For the text-containing cell, return its midpoint in [X, Y] coordinate format. 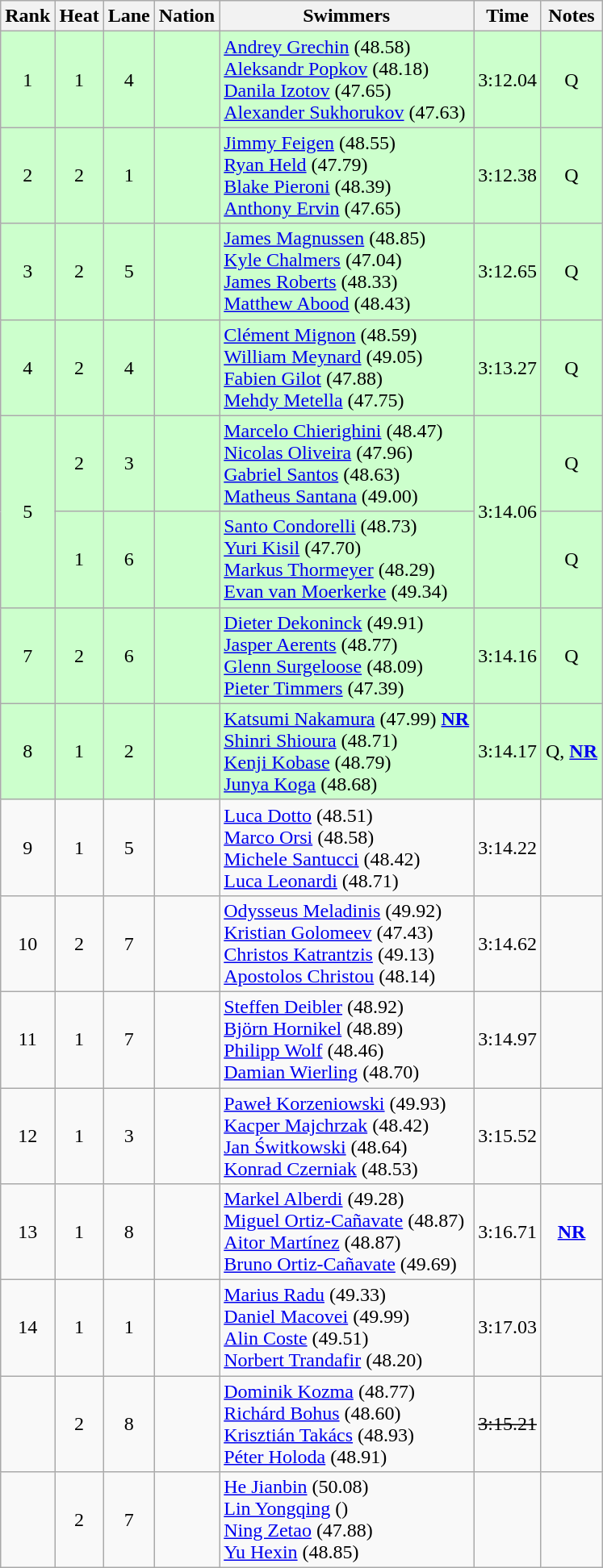
Dieter Dekoninck (49.91)Jasper Aerents (48.77)Glenn Surgeloose (48.09)Pieter Timmers (47.39) [347, 655]
3:16.71 [508, 1232]
3:14.62 [508, 944]
3:14.97 [508, 1039]
9 [27, 847]
Time [508, 16]
13 [27, 1232]
Clément Mignon (48.59)William Meynard (49.05)Fabien Gilot (47.88)Mehdy Metella (47.75) [347, 368]
Jimmy Feigen (48.55)Ryan Held (47.79)Blake Pieroni (48.39)Anthony Ervin (47.65) [347, 176]
3:12.04 [508, 79]
Paweł Korzeniowski (49.93)Kacper Majchrzak (48.42)Jan Świtkowski (48.64)Konrad Czerniak (48.53) [347, 1136]
Q, NR [572, 752]
Marius Radu (49.33)Daniel Macovei (49.99)Alin Coste (49.51)Norbert Trandafir (48.20) [347, 1328]
Swimmers [347, 16]
Marcelo Chierighini (48.47)Nicolas Oliveira (47.96)Gabriel Santos (48.63)Matheus Santana (49.00) [347, 463]
Odysseus Meladinis (49.92)Kristian Golomeev (47.43)Christos Katrantzis (49.13)Apostolos Christou (48.14) [347, 944]
3:13.27 [508, 368]
3:15.52 [508, 1136]
3:14.16 [508, 655]
He Jianbin (50.08)Lin Yongqing ()Ning Zetao (47.88) Yu Hexin (48.85) [347, 1520]
Notes [572, 16]
Luca Dotto (48.51)Marco Orsi (48.58)Michele Santucci (48.42)Luca Leonardi (48.71) [347, 847]
Markel Alberdi (49.28)Miguel Ortiz-Cañavate (48.87)Aitor Martínez (48.87)Bruno Ortiz-Cañavate (49.69) [347, 1232]
Santo Condorelli (48.73)Yuri Kisil (47.70)Markus Thormeyer (48.29)Evan van Moerkerke (49.34) [347, 560]
3:12.65 [508, 271]
3:14.06 [508, 511]
James Magnussen (48.85)Kyle Chalmers (47.04)James Roberts (48.33)Matthew Abood (48.43) [347, 271]
11 [27, 1039]
Rank [27, 16]
3:15.21 [508, 1424]
3:14.22 [508, 847]
Steffen Deibler (48.92)Björn Hornikel (48.89)Philipp Wolf (48.46)Damian Wierling (48.70) [347, 1039]
3:17.03 [508, 1328]
10 [27, 944]
NR [572, 1232]
12 [27, 1136]
Heat [79, 16]
Katsumi Nakamura (47.99) NRShinri Shioura (48.71)Kenji Kobase (48.79)Junya Koga (48.68) [347, 752]
Dominik Kozma (48.77)Richárd Bohus (48.60)Krisztián Takács (48.93)Péter Holoda (48.91) [347, 1424]
3:12.38 [508, 176]
Lane [129, 16]
14 [27, 1328]
Andrey Grechin (48.58)Aleksandr Popkov (48.18)Danila Izotov (47.65)Alexander Sukhorukov (47.63) [347, 79]
Nation [186, 16]
3:14.17 [508, 752]
